Return the [x, y] coordinate for the center point of the cell that contains the specified text.  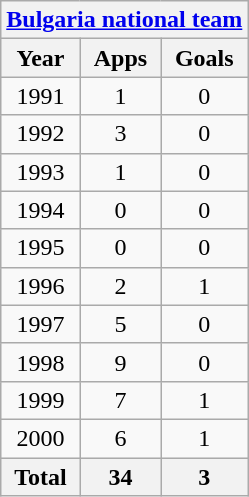
1992 [40, 134]
Goals [204, 58]
2 [120, 286]
1991 [40, 96]
Total [40, 477]
7 [120, 400]
1995 [40, 248]
Apps [120, 58]
2000 [40, 438]
5 [120, 324]
Year [40, 58]
1997 [40, 324]
9 [120, 362]
1996 [40, 286]
1998 [40, 362]
34 [120, 477]
1999 [40, 400]
Bulgaria national team [124, 20]
6 [120, 438]
1994 [40, 210]
1993 [40, 172]
